Output the (x, y) coordinate of the center of the cell containing the given text.  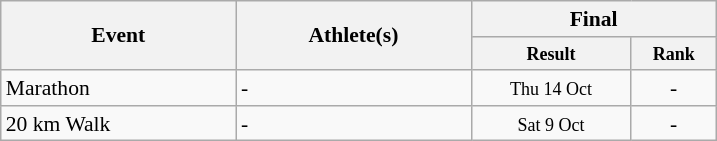
Athlete(s) (354, 36)
Final (594, 19)
Rank (674, 54)
Marathon (118, 88)
Thu 14 Oct (551, 88)
Result (551, 54)
Event (118, 36)
